Scan for the cell matching the given text and deliver its [x, y] coordinate at center. 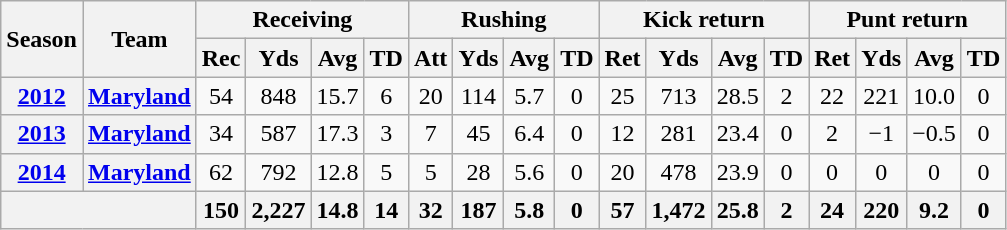
24 [832, 210]
Team [139, 39]
5.6 [530, 172]
45 [478, 134]
34 [221, 134]
221 [882, 96]
22 [832, 96]
2,227 [278, 210]
62 [221, 172]
792 [278, 172]
Kick return [704, 20]
54 [221, 96]
114 [478, 96]
57 [622, 210]
220 [882, 210]
150 [221, 210]
−1 [882, 134]
1,472 [678, 210]
15.7 [338, 96]
713 [678, 96]
25.8 [738, 210]
28 [478, 172]
Season [42, 39]
Att [430, 58]
Rec [221, 58]
5.8 [530, 210]
5.7 [530, 96]
281 [678, 134]
14 [386, 210]
32 [430, 210]
187 [478, 210]
2012 [42, 96]
10.0 [934, 96]
12.8 [338, 172]
14.8 [338, 210]
478 [678, 172]
3 [386, 134]
848 [278, 96]
25 [622, 96]
17.3 [338, 134]
9.2 [934, 210]
23.9 [738, 172]
−0.5 [934, 134]
2013 [42, 134]
7 [430, 134]
Receiving [302, 20]
23.4 [738, 134]
28.5 [738, 96]
6.4 [530, 134]
2014 [42, 172]
6 [386, 96]
12 [622, 134]
Punt return [908, 20]
Rushing [504, 20]
587 [278, 134]
